Return [X, Y] of the center of cell containing provided text 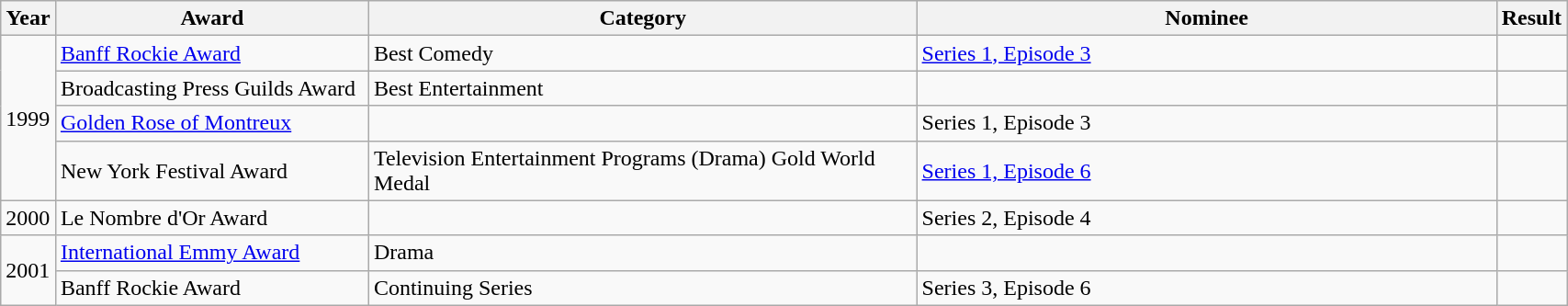
1999 [28, 118]
New York Festival Award [211, 171]
Best Comedy [643, 53]
Award [211, 18]
2000 [28, 218]
Result [1531, 18]
Category [643, 18]
International Emmy Award [211, 253]
Le Nombre d'Or Award [211, 218]
Television Entertainment Programs (Drama) Gold World Medal [643, 171]
Year [28, 18]
Series 2, Episode 4 [1207, 218]
Continuing Series [643, 288]
Drama [643, 253]
Golden Rose of Montreux [211, 123]
Nominee [1207, 18]
Broadcasting Press Guilds Award [211, 88]
Series 1, Episode 6 [1207, 171]
2001 [28, 270]
Series 3, Episode 6 [1207, 288]
Best Entertainment [643, 88]
